Identify which cell holds the provided text, then report its [X, Y] central coordinate. 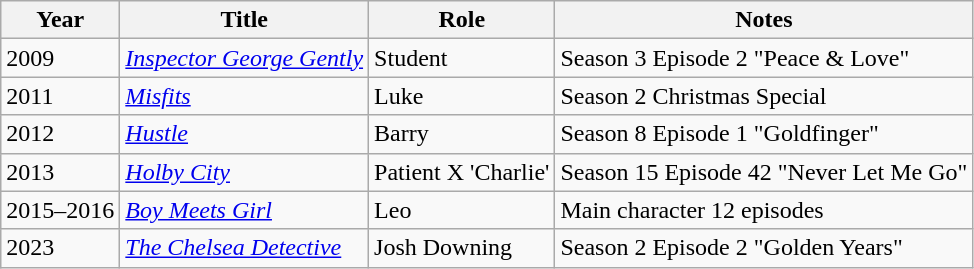
Season 3 Episode 2 "Peace & Love" [764, 58]
2012 [60, 134]
Season 2 Christmas Special [764, 96]
Season 8 Episode 1 "Goldfinger" [764, 134]
Inspector George Gently [244, 58]
Season 2 Episode 2 "Golden Years" [764, 248]
Hustle [244, 134]
2011 [60, 96]
Barry [462, 134]
Student [462, 58]
2009 [60, 58]
Holby City [244, 172]
Patient X 'Charlie' [462, 172]
Year [60, 20]
Notes [764, 20]
Misfits [244, 96]
Season 15 Episode 42 "Never Let Me Go" [764, 172]
2023 [60, 248]
The Chelsea Detective [244, 248]
Leo [462, 210]
2013 [60, 172]
Title [244, 20]
Role [462, 20]
Boy Meets Girl [244, 210]
Luke [462, 96]
Josh Downing [462, 248]
Main character 12 episodes [764, 210]
2015–2016 [60, 210]
